Locate the cell with the specified text and output its (X, Y) center coordinate. 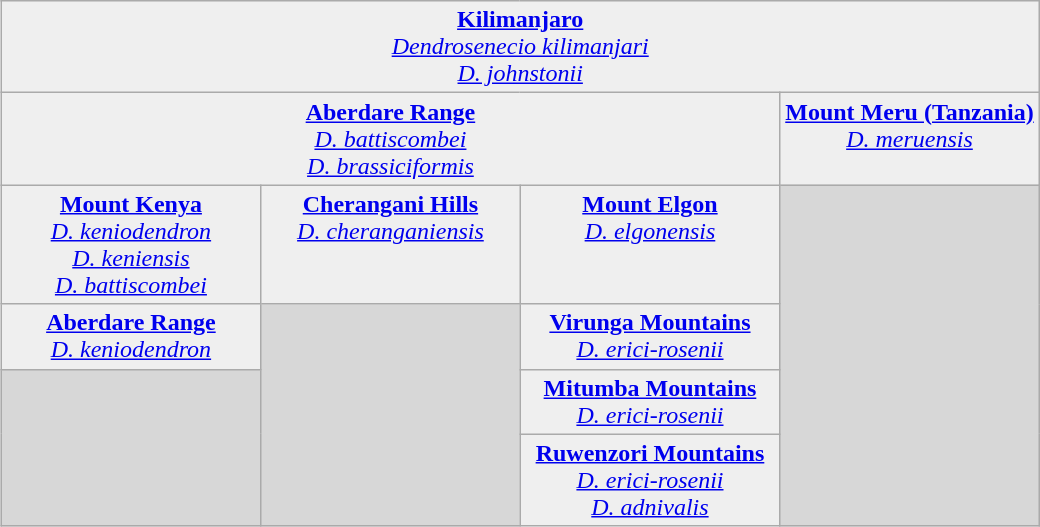
Aberdare RangeD. battiscombeiD. brassiciformis (390, 139)
Mount Meru (Tanzania)D. meruensis (910, 139)
Mitumba MountainsD. erici-rosenii (650, 402)
Virunga MountainsD. erici-rosenii (650, 336)
Ruwenzori MountainsD. erici-roseniiD. adnivalis (650, 480)
Aberdare RangeD. keniodendron (131, 336)
Mount ElgonD. elgonensis (650, 244)
Mount KenyaD. keniodendronD. keniensisD. battiscombei (131, 244)
Cherangani HillsD. cheranganiensis (391, 244)
KilimanjaroDendrosenecio kilimanjariD. johnstonii (520, 47)
